Pinpoint the cell where the given text exists, returning its [X, Y] midpoint coordinate. 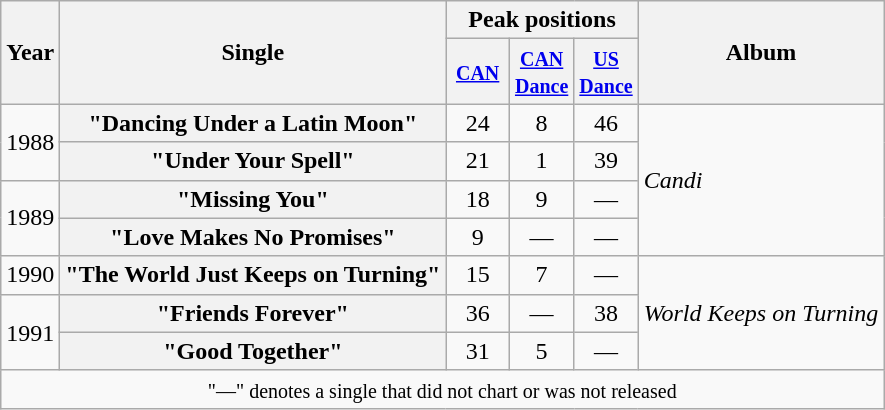
Peak positions [542, 20]
"Dancing Under a Latin Moon" [253, 123]
39 [606, 161]
1989 [30, 218]
Candi [761, 180]
38 [606, 313]
Single [253, 52]
46 [606, 123]
Year [30, 52]
18 [478, 199]
15 [478, 275]
World Keeps on Turning [761, 313]
1991 [30, 332]
21 [478, 161]
"Friends Forever" [253, 313]
"Under Your Spell" [253, 161]
1988 [30, 142]
USDance [606, 72]
"Missing You" [253, 199]
5 [541, 351]
"Love Makes No Promises" [253, 237]
24 [478, 123]
CANDance [541, 72]
1 [541, 161]
"—" denotes a single that did not chart or was not released [442, 389]
Album [761, 52]
36 [478, 313]
"Good Together" [253, 351]
CAN [478, 72]
1990 [30, 275]
8 [541, 123]
31 [478, 351]
"The World Just Keeps on Turning" [253, 275]
7 [541, 275]
